Pinpoint the cell where the given text exists, returning its (X, Y) midpoint coordinate. 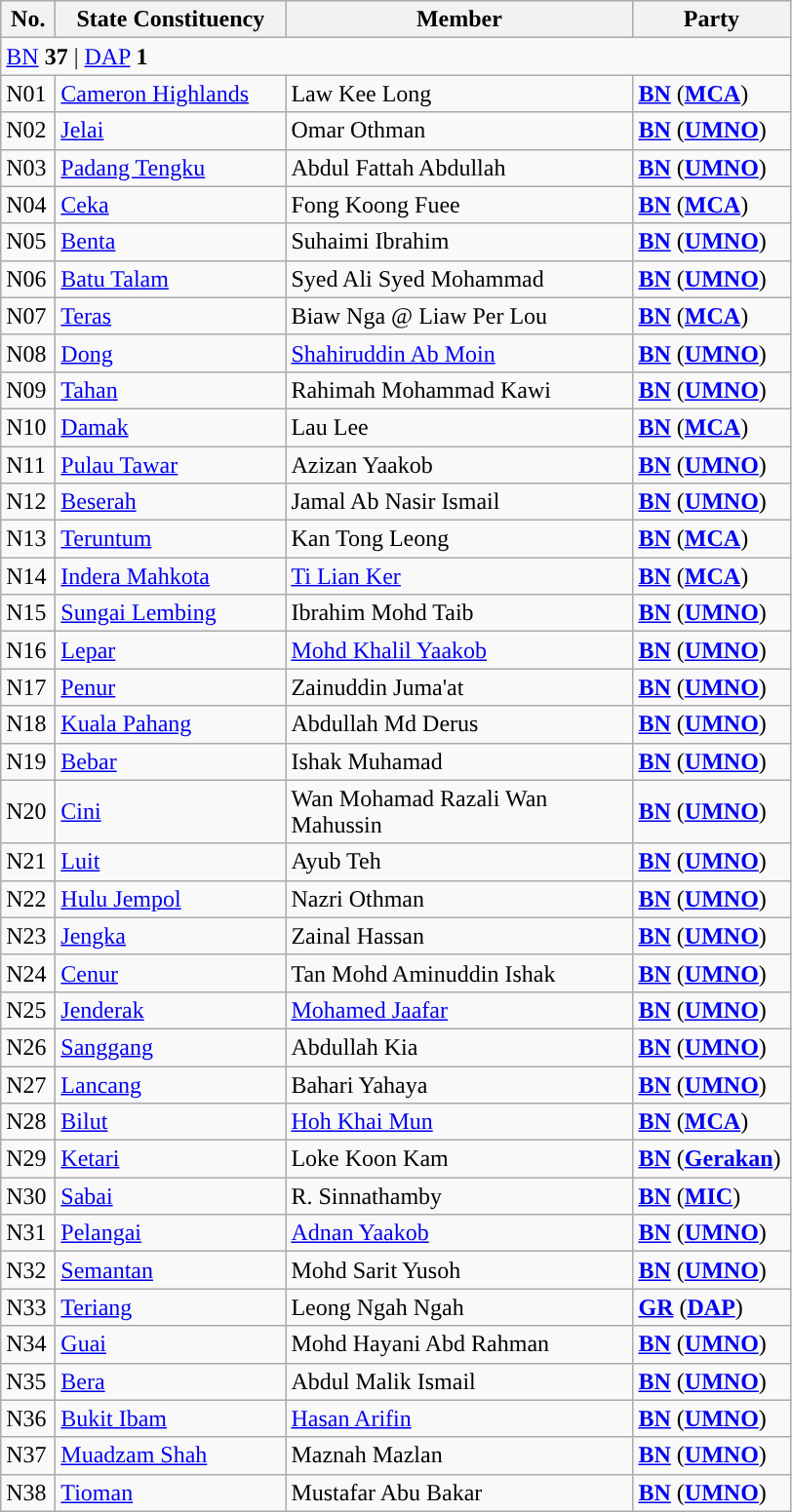
Member (459, 19)
N26 (28, 1047)
Shahiruddin Ab Moin (459, 353)
Ibrahim Mohd Taib (459, 613)
Abdullah Md Derus (459, 724)
N32 (28, 1270)
N01 (28, 94)
Dong (171, 353)
N18 (28, 724)
Mustafar Abu Bakar (459, 1493)
Syed Ali Syed Mohammad (459, 279)
Tahan (171, 390)
N02 (28, 131)
Ceka (171, 205)
Bukit Ibam (171, 1418)
Abdul Fattah Abdullah (459, 168)
Teras (171, 316)
N14 (28, 576)
Cini (171, 811)
Padang Tengku (171, 168)
N37 (28, 1455)
Lepar (171, 650)
Cameron Highlands (171, 94)
Guai (171, 1344)
N24 (28, 973)
Damak (171, 427)
Omar Othman (459, 131)
Kan Tong Leong (459, 539)
N13 (28, 539)
R. Sinnathamby (459, 1196)
N28 (28, 1122)
Fong Koong Fuee (459, 205)
N15 (28, 613)
N33 (28, 1307)
N12 (28, 502)
Teriang (171, 1307)
Party (712, 19)
Biaw Nga @ Liaw Per Lou (459, 316)
Hasan Arifin (459, 1418)
BN (Gerakan) (712, 1159)
Bera (171, 1381)
Jengka (171, 936)
Ti Lian Ker (459, 576)
N03 (28, 168)
Adnan Yaakob (459, 1233)
N23 (28, 936)
Bahari Yahaya (459, 1085)
Muadzam Shah (171, 1455)
Abdullah Kia (459, 1047)
Benta (171, 242)
Jenderak (171, 1010)
N16 (28, 650)
N22 (28, 899)
N07 (28, 316)
State Constituency (171, 19)
N04 (28, 205)
Jamal Ab Nasir Ismail (459, 502)
N06 (28, 279)
Beserah (171, 502)
Rahimah Mohammad Kawi (459, 390)
Tan Mohd Aminuddin Ishak (459, 973)
N27 (28, 1085)
Pulau Tawar (171, 465)
N11 (28, 465)
N29 (28, 1159)
N19 (28, 761)
BN (MIC) (712, 1196)
Ketari (171, 1159)
Wan Mohamad Razali Wan Mahussin (459, 811)
N08 (28, 353)
Mohd Hayani Abd Rahman (459, 1344)
Zainal Hassan (459, 936)
No. (28, 19)
Nazri Othman (459, 899)
Batu Talam (171, 279)
Pelangai (171, 1233)
Ayub Teh (459, 862)
Leong Ngah Ngah (459, 1307)
Teruntum (171, 539)
N38 (28, 1493)
Law Kee Long (459, 94)
Semantan (171, 1270)
BN 37 | DAP 1 (396, 57)
Sabai (171, 1196)
Azizan Yaakob (459, 465)
N05 (28, 242)
Abdul Malik Ismail (459, 1381)
Ishak Muhamad (459, 761)
N36 (28, 1418)
Hulu Jempol (171, 899)
N09 (28, 390)
GR (DAP) (712, 1307)
N35 (28, 1381)
Luit (171, 862)
Kuala Pahang (171, 724)
Indera Mahkota (171, 576)
N17 (28, 687)
Lancang (171, 1085)
Jelai (171, 131)
Lau Lee (459, 427)
Mohamed Jaafar (459, 1010)
Tioman (171, 1493)
Hoh Khai Mun (459, 1122)
Mohd Khalil Yaakob (459, 650)
Penur (171, 687)
Suhaimi Ibrahim (459, 242)
Bilut (171, 1122)
Sanggang (171, 1047)
Bebar (171, 761)
Zainuddin Juma'at (459, 687)
N10 (28, 427)
N31 (28, 1233)
Maznah Mazlan (459, 1455)
N20 (28, 811)
Mohd Sarit Yusoh (459, 1270)
Loke Koon Kam (459, 1159)
N25 (28, 1010)
Sungai Lembing (171, 613)
Cenur (171, 973)
N30 (28, 1196)
N34 (28, 1344)
N21 (28, 862)
